Extract the [X, Y] coordinate from the center of the cell holding the provided text.  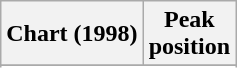
Chart (1998) [72, 34]
Peakposition [189, 34]
